Return [x, y] of the center of cell containing provided text 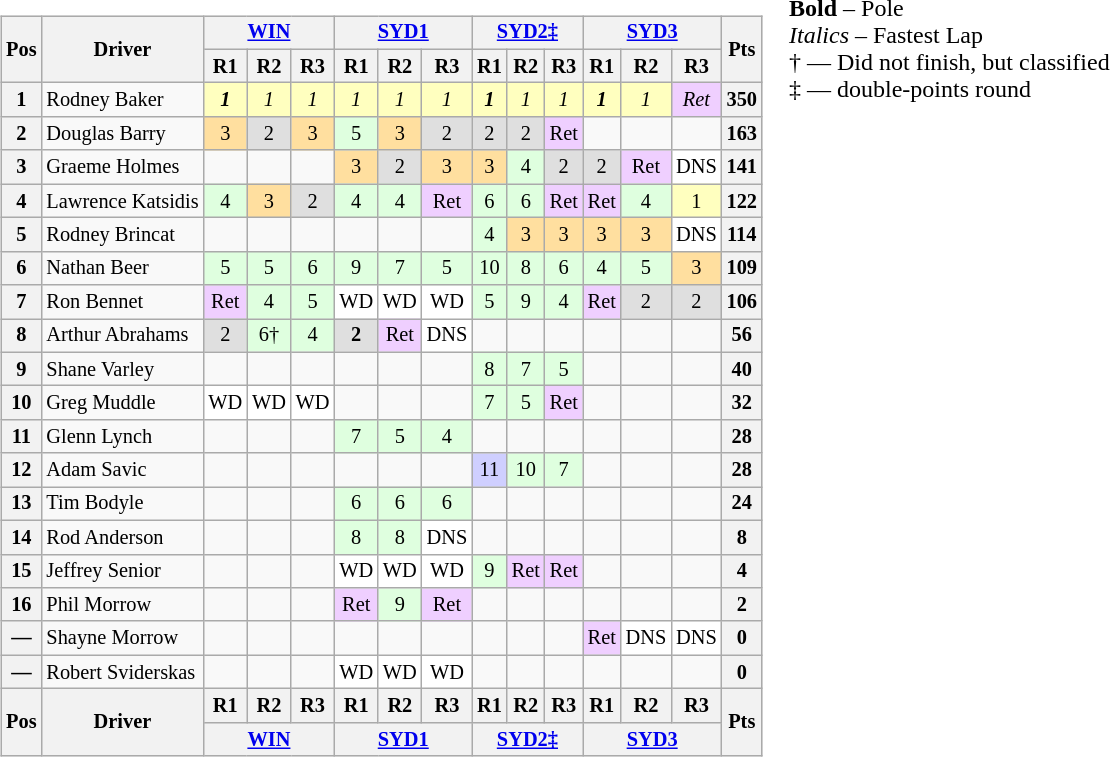
Shayne Morrow [122, 638]
109 [742, 268]
114 [742, 235]
350 [742, 100]
Rodney Baker [122, 100]
Phil Morrow [122, 605]
12 [21, 470]
Adam Savic [122, 470]
14 [21, 537]
122 [742, 201]
56 [742, 336]
15 [21, 571]
13 [21, 504]
Glenn Lynch [122, 437]
6† [269, 336]
Shane Varley [122, 369]
Robert Sviderskas [122, 672]
Tim Bodyle [122, 504]
Rod Anderson [122, 537]
24 [742, 504]
106 [742, 302]
Douglas Barry [122, 134]
Graeme Holmes [122, 167]
Jeffrey Senior [122, 571]
Ron Bennet [122, 302]
16 [21, 605]
141 [742, 167]
Greg Muddle [122, 403]
32 [742, 403]
Arthur Abrahams [122, 336]
Rodney Brincat [122, 235]
Lawrence Katsidis [122, 201]
163 [742, 134]
Nathan Beer [122, 268]
40 [742, 369]
